Search for the cell housing the specified text and yield its [x, y] center coordinate. 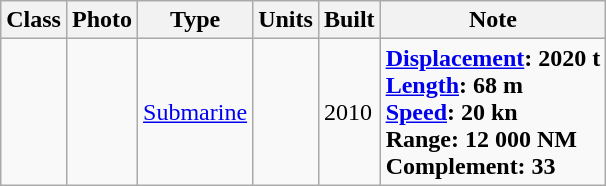
Built [349, 20]
Note [493, 20]
2010 [349, 112]
Class [34, 20]
Displacement: 2020 tLength: 68 mSpeed: 20 knRange: 12 000 NMComplement: 33 [493, 112]
Photo [102, 20]
Submarine [196, 112]
Type [196, 20]
Units [286, 20]
